Determine the (X, Y) coordinate at the center of the cell enclosing the given text.  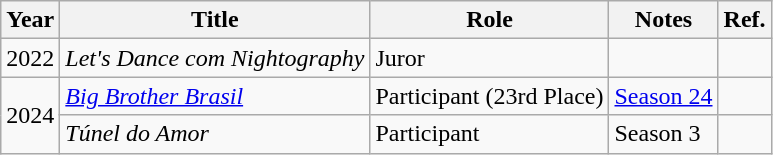
Let's Dance com Nightography (215, 58)
Ref. (744, 20)
Participant (490, 134)
Role (490, 20)
Notes (664, 20)
Participant (23rd Place) (490, 96)
Juror (490, 58)
Season 3 (664, 134)
Year (30, 20)
2022 (30, 58)
Túnel do Amor (215, 134)
Title (215, 20)
Season 24 (664, 96)
Big Brother Brasil (215, 96)
2024 (30, 115)
